Determine the (X, Y) coordinate at the center of the cell enclosing the given text.  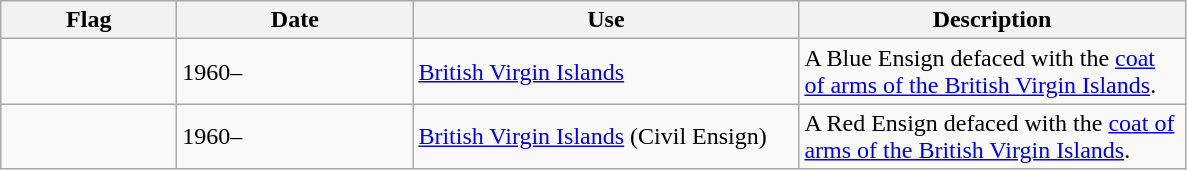
A Blue Ensign defaced with the coat of arms of the British Virgin Islands. (992, 72)
British Virgin Islands (606, 72)
British Virgin Islands (Civil Ensign) (606, 136)
A Red Ensign defaced with the coat of arms of the British Virgin Islands. (992, 136)
Date (295, 20)
Use (606, 20)
Flag (89, 20)
Description (992, 20)
